Return (X, Y) of the center of cell containing provided text 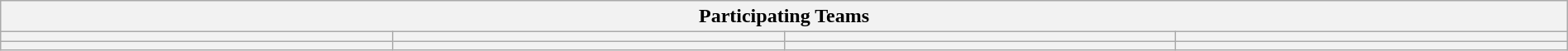
Participating Teams (784, 16)
